Return the [x, y] coordinate for the center point of the cell that contains the specified text.  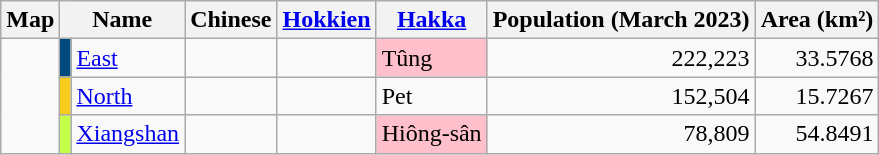
152,504 [621, 96]
78,809 [621, 134]
Xiangshan [128, 134]
Pet [432, 96]
15.7267 [817, 96]
Name [122, 20]
222,223 [621, 58]
Map [30, 20]
Area (km²) [817, 20]
North [128, 96]
33.5768 [817, 58]
Population (March 2023) [621, 20]
Tûng [432, 58]
East [128, 58]
Hakka [432, 20]
Hokkien [326, 20]
54.8491 [817, 134]
Hiông-sân [432, 134]
Chinese [231, 20]
